Find where the given text appears and provide that cell's center as [x, y] coordinate. 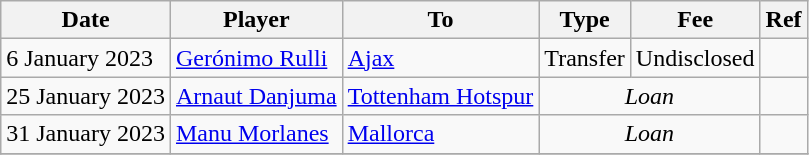
Transfer [585, 58]
25 January 2023 [86, 96]
Date [86, 20]
Ajax [440, 58]
Manu Morlanes [256, 134]
Type [585, 20]
Player [256, 20]
Ref [784, 20]
Gerónimo Rulli [256, 58]
Undisclosed [695, 58]
6 January 2023 [86, 58]
Tottenham Hotspur [440, 96]
Mallorca [440, 134]
To [440, 20]
Fee [695, 20]
31 January 2023 [86, 134]
Arnaut Danjuma [256, 96]
